Pinpoint the cell where the given text exists, returning its (X, Y) midpoint coordinate. 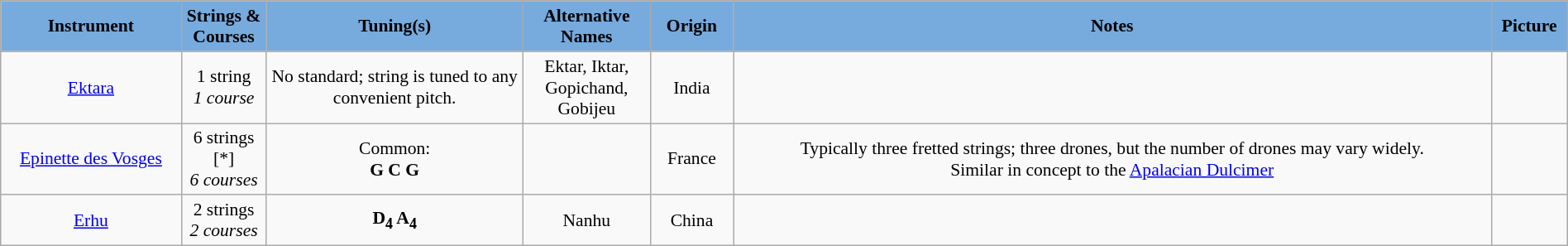
Ektara (91, 88)
6 strings [*]6 courses (223, 159)
India (691, 88)
Strings & Courses (223, 27)
Notes (1111, 27)
Instrument (91, 27)
Erhu (91, 220)
Origin (691, 27)
China (691, 220)
Tuning(s) (394, 27)
France (691, 159)
D4 A4 (394, 220)
2 strings2 courses (223, 220)
Common:G C G (394, 159)
No standard; string is tuned to any convenient pitch. (394, 88)
1 string1 course (223, 88)
Epinette des Vosges (91, 159)
Nanhu (586, 220)
Typically three fretted strings; three drones, but the number of drones may vary widely.Similar in concept to the Apalacian Dulcimer (1111, 159)
Picture (1529, 27)
Alternative Names (586, 27)
Ektar, Iktar, Gopichand, Gobijeu (586, 88)
